For the text-containing cell, return its midpoint in (x, y) coordinate format. 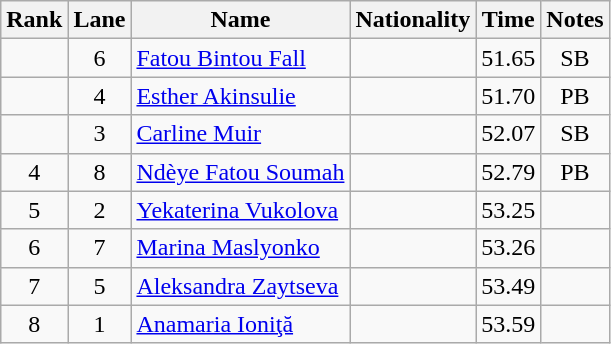
Name (240, 20)
Marina Maslyonko (240, 248)
Fatou Bintou Fall (240, 58)
51.65 (508, 58)
53.59 (508, 324)
Nationality (413, 20)
Ndèye Fatou Soumah (240, 172)
2 (100, 210)
51.70 (508, 96)
Time (508, 20)
Lane (100, 20)
Esther Akinsulie (240, 96)
52.07 (508, 134)
Yekaterina Vukolova (240, 210)
Aleksandra Zaytseva (240, 286)
53.49 (508, 286)
Anamaria Ioniţă (240, 324)
53.25 (508, 210)
52.79 (508, 172)
Rank (34, 20)
53.26 (508, 248)
Carline Muir (240, 134)
1 (100, 324)
Notes (575, 20)
3 (100, 134)
